Output the [x, y] coordinate of the center of the cell containing the given text.  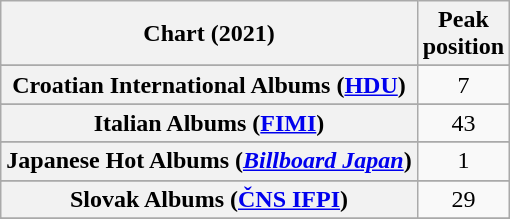
1 [463, 161]
Italian Albums (FIMI) [209, 123]
Peakposition [463, 34]
43 [463, 123]
Slovak Albums (ČNS IFPI) [209, 199]
7 [463, 85]
Croatian International Albums (HDU) [209, 85]
Chart (2021) [209, 34]
Japanese Hot Albums (Billboard Japan) [209, 161]
29 [463, 199]
